Pinpoint the cell where the given text exists, returning its [x, y] midpoint coordinate. 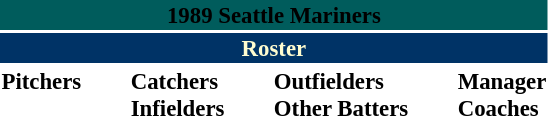
1989 Seattle Mariners [274, 15]
Roster [274, 48]
